Locate the cell with the specified text and output its [X, Y] center coordinate. 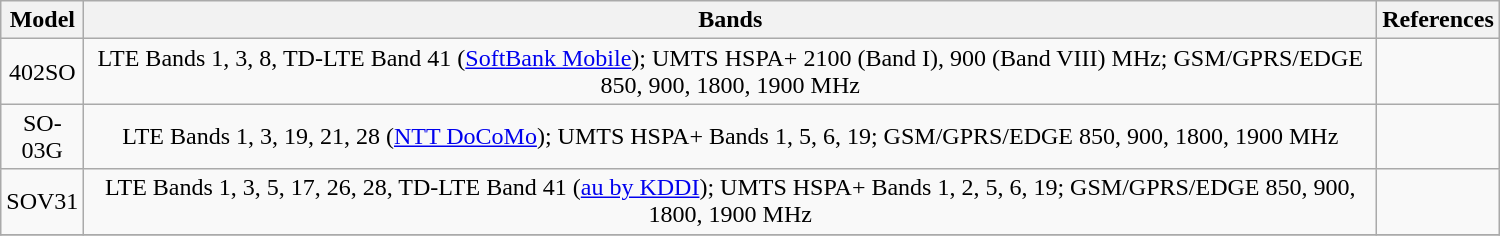
SO-03G [42, 136]
LTE Bands 1, 3, 8, TD-LTE Band 41 (SoftBank Mobile); UMTS HSPA+ 2100 (Band I), 900 (Band VIII) MHz; GSM/GPRS/EDGE 850, 900, 1800, 1900 MHz [730, 72]
References [1438, 20]
LTE Bands 1, 3, 5, 17, 26, 28, TD-LTE Band 41 (au by KDDI); UMTS HSPA+ Bands 1, 2, 5, 6, 19; GSM/GPRS/EDGE 850, 900, 1800, 1900 MHz [730, 202]
Bands [730, 20]
LTE Bands 1, 3, 19, 21, 28 (NTT DoCoMo); UMTS HSPA+ Bands 1, 5, 6, 19; GSM/GPRS/EDGE 850, 900, 1800, 1900 MHz [730, 136]
Model [42, 20]
402SO [42, 72]
SOV31 [42, 202]
